From the cell containing the given text, extract its center point as [X, Y] coordinate. 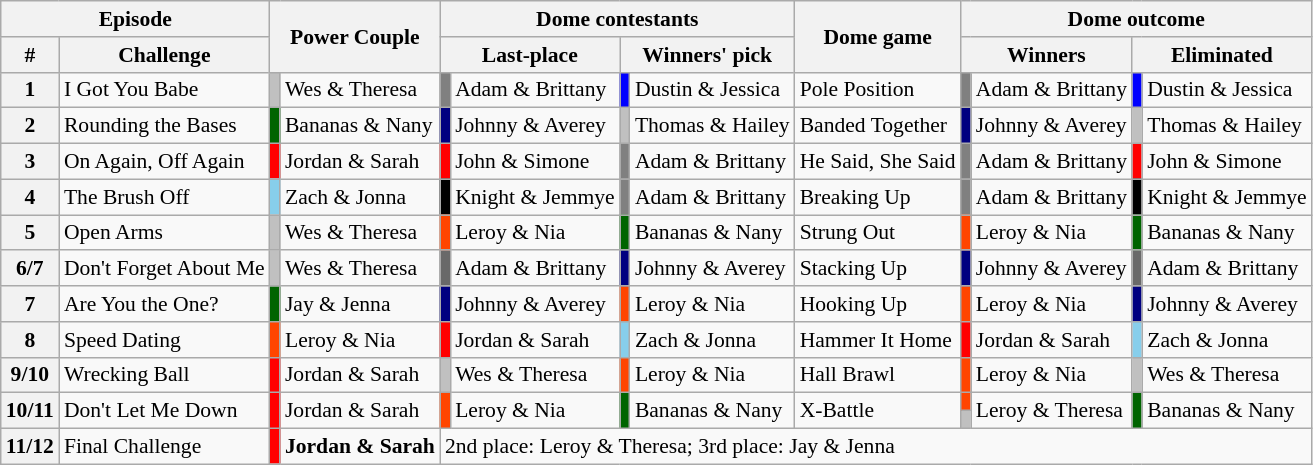
10/11 [30, 411]
Dome outcome [1136, 19]
Winners [1046, 55]
Don't Forget About Me [164, 269]
Eliminated [1222, 55]
8 [30, 340]
Dome contestants [618, 19]
3 [30, 162]
Don't Let Me Down [164, 411]
9/10 [30, 375]
Rounding the Bases [164, 126]
Episode [136, 19]
Breaking Up [878, 197]
1 [30, 90]
The Brush Off [164, 197]
2 [30, 126]
Are You the One? [164, 304]
Wrecking Ball [164, 375]
Dome game [878, 36]
Banded Together [878, 126]
Challenge [164, 55]
Power Couple [355, 36]
Last-place [530, 55]
Strung Out [878, 233]
X-Battle [878, 411]
2nd place: Leroy & Theresa; 3rd place: Jay & Jenna [876, 447]
Hooking Up [878, 304]
Winners' pick [708, 55]
Hammer It Home [878, 340]
4 [30, 197]
Open Arms [164, 233]
Stacking Up [878, 269]
Speed Dating [164, 340]
# [30, 55]
Pole Position [878, 90]
Final Challenge [164, 447]
6/7 [30, 269]
Hall Brawl [878, 375]
I Got You Babe [164, 90]
He Said, She Said [878, 162]
Jay & Jenna [360, 304]
7 [30, 304]
5 [30, 233]
On Again, Off Again [164, 162]
Leroy & Theresa [1052, 411]
11/12 [30, 447]
